Identify which cell holds the provided text, then report its [X, Y] central coordinate. 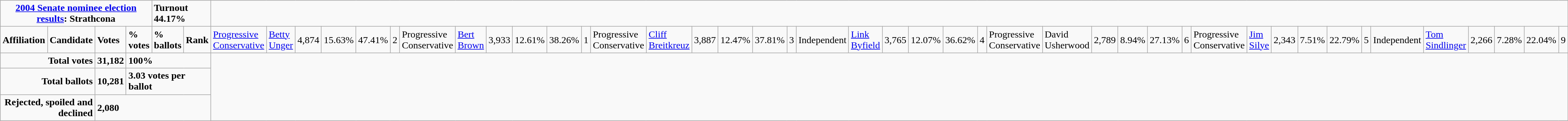
31,182 [111, 60]
2,080 [153, 107]
3,887 [705, 40]
Votes [111, 40]
Cliff Breitkreuz [669, 40]
10,281 [111, 81]
12.61% [530, 40]
Jim Silye [1259, 40]
Turnout 44.17% [181, 14]
Rank [197, 40]
Rejected, spoiled and declined [48, 107]
36.62% [960, 40]
2004 Senate nominee election results: Strathcona [76, 14]
3,933 [499, 40]
22.04% [1542, 40]
3.03 votes per ballot [168, 81]
2,343 [1284, 40]
22.79% [1344, 40]
47.41% [373, 40]
Total votes [48, 60]
100% [168, 60]
8.94% [1132, 40]
38.26% [564, 40]
7.28% [1509, 40]
% ballots [167, 40]
5 [1366, 40]
9 [1564, 40]
7.51% [1313, 40]
15.63% [339, 40]
Bert Brown [471, 40]
Link Byfield [865, 40]
2 [395, 40]
2,266 [1481, 40]
6 [1187, 40]
Tom Sindlinger [1445, 40]
Candidate [71, 40]
3 [792, 40]
Betty Unger [281, 40]
Affiliation [24, 40]
3,765 [895, 40]
2,789 [1105, 40]
1 [586, 40]
12.47% [735, 40]
37.81% [770, 40]
4 [982, 40]
% votes [139, 40]
Total ballots [48, 81]
27.13% [1165, 40]
12.07% [926, 40]
4,874 [308, 40]
David Usherwood [1067, 40]
